Identify which cell holds the provided text, then report its [X, Y] central coordinate. 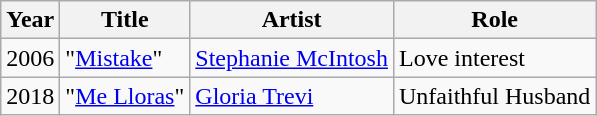
Year [30, 20]
Stephanie McIntosh [292, 58]
"Me Lloras" [125, 96]
2018 [30, 96]
Artist [292, 20]
Gloria Trevi [292, 96]
Role [494, 20]
2006 [30, 58]
"Mistake" [125, 58]
Love interest [494, 58]
Unfaithful Husband [494, 96]
Title [125, 20]
